Locate the cell with the specified text and output its (X, Y) center coordinate. 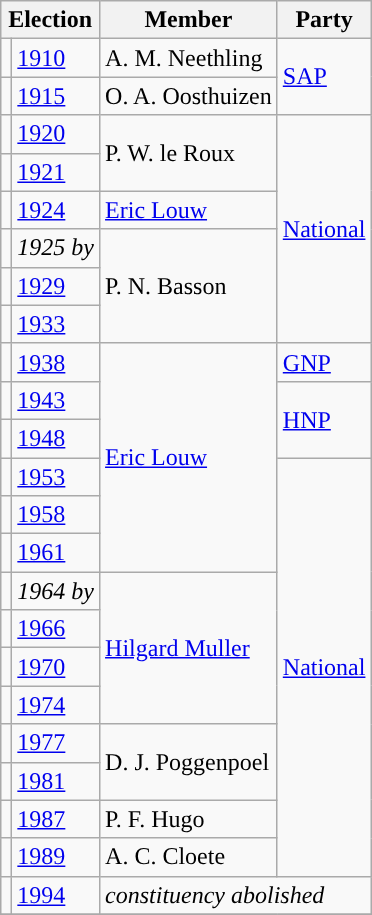
1948 (56, 438)
1933 (56, 324)
1961 (56, 553)
1915 (56, 96)
A. M. Neethling (189, 58)
1943 (56, 400)
SAP (324, 77)
1953 (56, 477)
1994 (56, 895)
D. J. Poggenpoel (189, 762)
1958 (56, 515)
O. A. Oosthuizen (189, 96)
1970 (56, 667)
Party (324, 20)
1938 (56, 362)
1974 (56, 705)
1981 (56, 781)
A. C. Cloete (189, 857)
P. F. Hugo (189, 819)
1966 (56, 629)
GNP (324, 362)
1989 (56, 857)
1925 by (56, 248)
P. N. Basson (189, 286)
1977 (56, 743)
constituency abolished (236, 895)
HNP (324, 419)
1910 (56, 58)
Hilgard Muller (189, 648)
1921 (56, 172)
Election (50, 20)
1920 (56, 134)
1987 (56, 819)
P. W. le Roux (189, 153)
1924 (56, 210)
Member (189, 20)
1964 by (56, 591)
1929 (56, 286)
